Output the (x, y) coordinate of the center of the cell containing the given text.  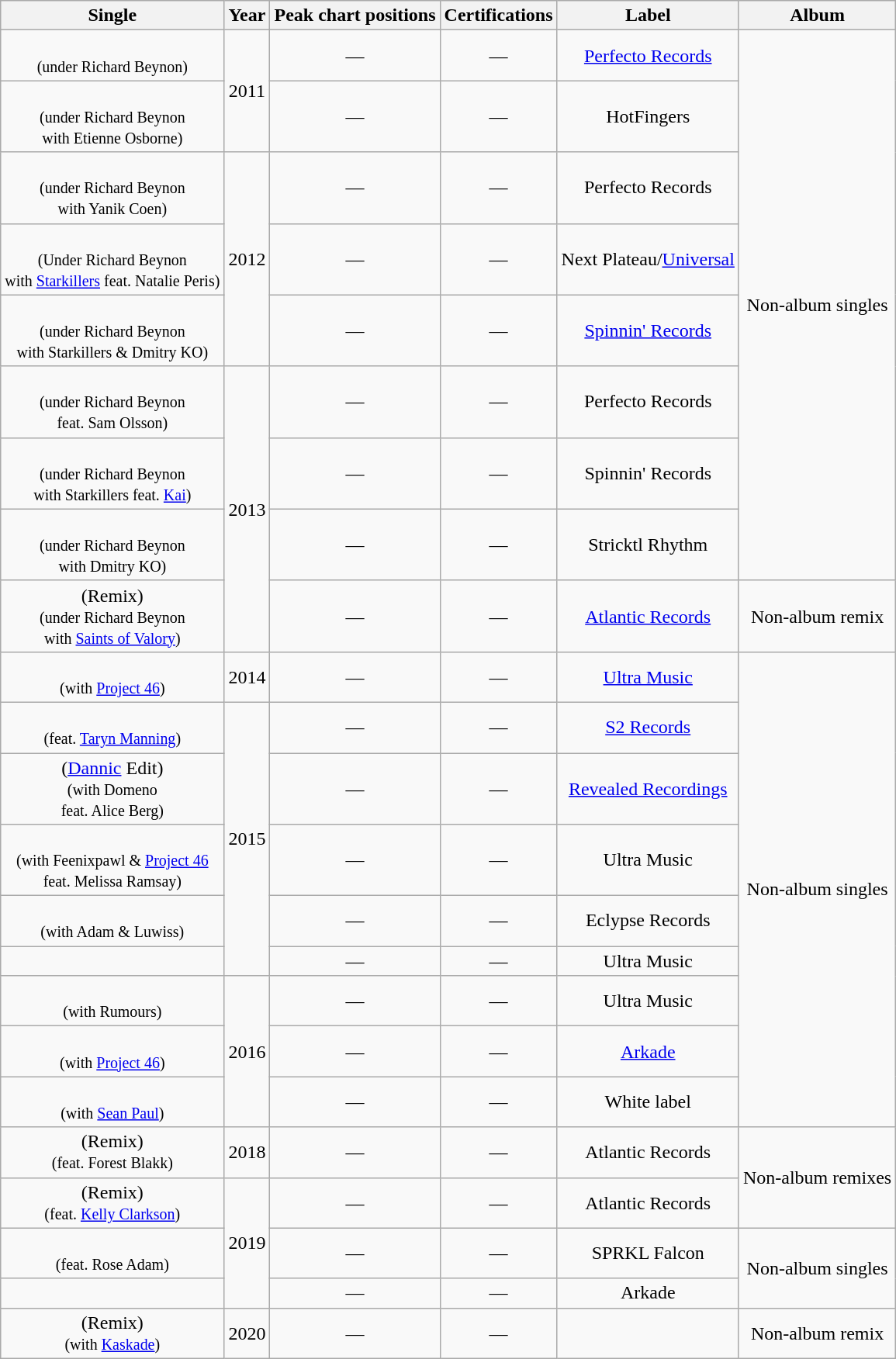
(under Richard Beynonwith Starkillers feat. Kai) (112, 473)
2018 (247, 1153)
HotFingers (648, 116)
(Dannic Edit)(with Domenofeat. Alice Berg) (112, 788)
(feat. Taryn Manning) (112, 728)
Non-album remixes (817, 1177)
Certifications (498, 16)
(under Richard Beynonwith Yanik Coen) (112, 188)
Single (112, 16)
Album (817, 16)
Eclypse Records (648, 922)
Revealed Recordings (648, 788)
(with Rumours) (112, 1001)
Label (648, 16)
(Remix)(under Richard Beynonwith Saints of Valory) (112, 616)
2020 (247, 1333)
(under Richard Beynonwith Starkillers & Dmitry KO) (112, 330)
SPRKL Falcon (648, 1254)
Next Plateau/Universal (648, 259)
(with Sean Paul) (112, 1101)
2012 (247, 259)
(feat. Rose Adam) (112, 1254)
Peak chart positions (355, 16)
(with Feenixpawl & Project 46feat. Melissa Ramsay) (112, 860)
(under Richard Beynonwith Etienne Osborne) (112, 116)
2014 (247, 676)
(Remix)(feat. Kelly Clarkson) (112, 1202)
2011 (247, 92)
Stricktl Rhythm (648, 545)
(Remix)(feat. Forest Blakk) (112, 1153)
(under Richard Beynonwith Dmitry KO) (112, 545)
2013 (247, 509)
Year (247, 16)
2019 (247, 1243)
White label (648, 1101)
2015 (247, 839)
(Remix)(with Kaskade) (112, 1333)
(under Richard Beynon) (112, 56)
(Under Richard Beynonwith Starkillers feat. Natalie Peris) (112, 259)
S2 Records (648, 728)
(with Adam & Luwiss) (112, 922)
2016 (247, 1052)
(under Richard Beynonfeat. Sam Olsson) (112, 402)
